Output the (x, y) coordinate of the center of the cell containing the given text.  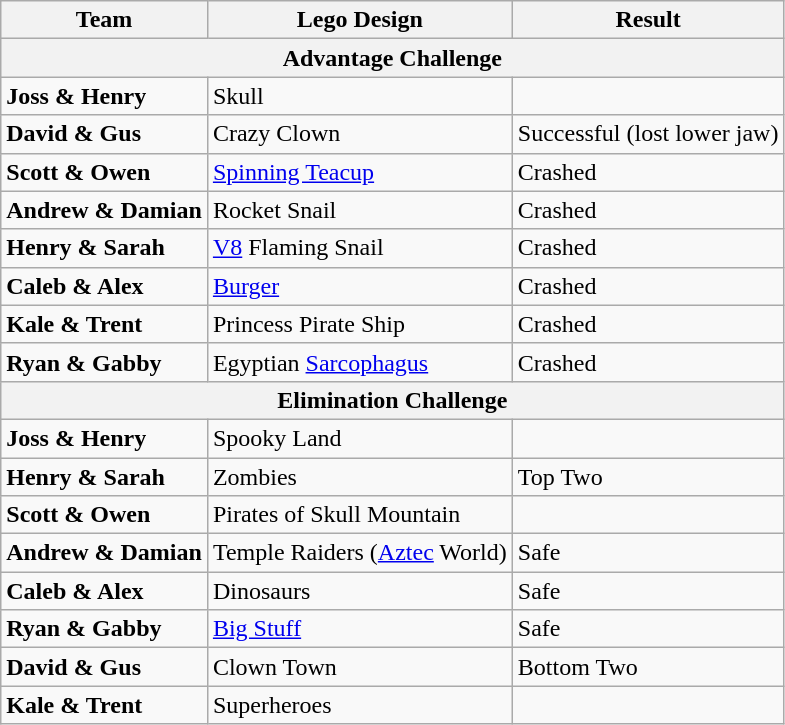
Skull (360, 96)
Big Stuff (360, 629)
Dinosaurs (360, 591)
Crazy Clown (360, 134)
Spooky Land (360, 438)
Egyptian Sarcophagus (360, 362)
Princess Pirate Ship (360, 324)
Temple Raiders (Aztec World) (360, 553)
Burger (360, 286)
Bottom Two (648, 667)
Spinning Teacup (360, 172)
Result (648, 20)
V8 Flaming Snail (360, 248)
Team (104, 20)
Advantage Challenge (392, 58)
Top Two (648, 477)
Rocket Snail (360, 210)
Clown Town (360, 667)
Zombies (360, 477)
Lego Design (360, 20)
Elimination Challenge (392, 400)
Pirates of Skull Mountain (360, 515)
Successful (lost lower jaw) (648, 134)
Superheroes (360, 705)
